Find where the given text appears and provide that cell's center as [X, Y] coordinate. 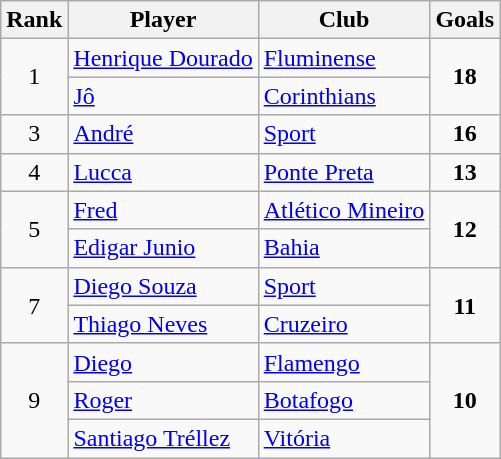
Corinthians [344, 96]
Fred [163, 210]
1 [34, 77]
Flamengo [344, 362]
Diego Souza [163, 286]
7 [34, 305]
Club [344, 20]
16 [465, 134]
Goals [465, 20]
Cruzeiro [344, 324]
Thiago Neves [163, 324]
18 [465, 77]
Vitória [344, 438]
Ponte Preta [344, 172]
Botafogo [344, 400]
André [163, 134]
Fluminense [344, 58]
Henrique Dourado [163, 58]
Santiago Tréllez [163, 438]
Atlético Mineiro [344, 210]
4 [34, 172]
13 [465, 172]
10 [465, 400]
Jô [163, 96]
Bahia [344, 248]
Edigar Junio [163, 248]
9 [34, 400]
Diego [163, 362]
Roger [163, 400]
Lucca [163, 172]
Rank [34, 20]
12 [465, 229]
5 [34, 229]
Player [163, 20]
3 [34, 134]
11 [465, 305]
